Return the [X, Y] coordinate for the center point of the cell that contains the specified text.  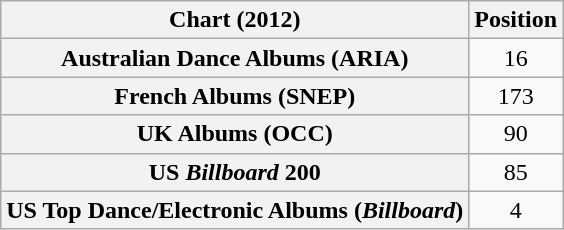
Chart (2012) [235, 20]
173 [516, 96]
Position [516, 20]
Australian Dance Albums (ARIA) [235, 58]
85 [516, 172]
90 [516, 134]
4 [516, 210]
French Albums (SNEP) [235, 96]
US Billboard 200 [235, 172]
UK Albums (OCC) [235, 134]
16 [516, 58]
US Top Dance/Electronic Albums (Billboard) [235, 210]
